Return the (X, Y) coordinate for the center point of the cell that contains the specified text.  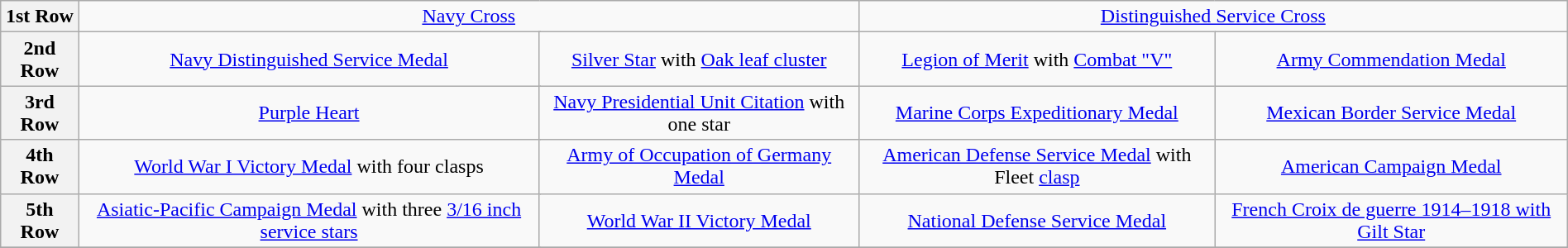
5th Row (40, 220)
Legion of Merit with Combat "V" (1037, 60)
Asiatic-Pacific Campaign Medal with three 3/16 inch service stars (309, 220)
Navy Presidential Unit Citation with one star (699, 112)
Army of Occupation of Germany Medal (699, 167)
Silver Star with Oak leaf cluster (699, 60)
French Croix de guerre 1914–1918 with Gilt Star (1391, 220)
Navy Distinguished Service Medal (309, 60)
Army Commendation Medal (1391, 60)
3rd Row (40, 112)
American Campaign Medal (1391, 167)
4th Row (40, 167)
2nd Row (40, 60)
1st Row (40, 17)
World War II Victory Medal (699, 220)
American Defense Service Medal with Fleet clasp (1037, 167)
Mexican Border Service Medal (1391, 112)
National Defense Service Medal (1037, 220)
Marine Corps Expeditionary Medal (1037, 112)
World War I Victory Medal with four clasps (309, 167)
Distinguished Service Cross (1212, 17)
Purple Heart (309, 112)
Navy Cross (468, 17)
